Capture the cell that displays the provided text and extract its [X, Y] central coordinate. 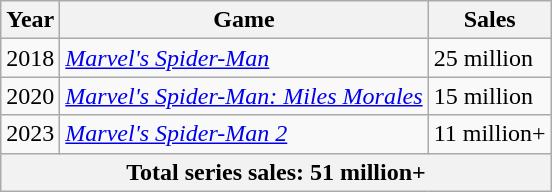
Marvel's Spider-Man 2 [244, 134]
2020 [30, 96]
Total series sales: 51 million+ [276, 172]
Marvel's Spider-Man [244, 58]
Sales [490, 20]
Year [30, 20]
25 million [490, 58]
11 million+ [490, 134]
Marvel's Spider-Man: Miles Morales [244, 96]
2018 [30, 58]
15 million [490, 96]
2023 [30, 134]
Game [244, 20]
